Extract the [X, Y] coordinate from the center of the cell holding the provided text.  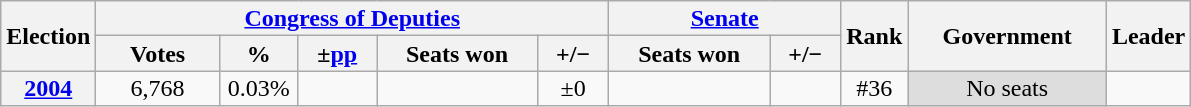
% [258, 54]
±0 [574, 88]
Votes [158, 54]
#36 [874, 88]
2004 [48, 88]
0.03% [258, 88]
Election [48, 36]
Senate [725, 18]
6,768 [158, 88]
Government [1008, 36]
±pp [338, 54]
Rank [874, 36]
Leader [1148, 36]
Congress of Deputies [352, 18]
No seats [1008, 88]
